Locate the cell with the specified text and output its (x, y) center coordinate. 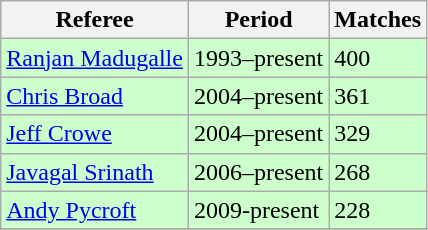
2009-present (258, 210)
268 (378, 172)
Matches (378, 20)
228 (378, 210)
Jeff Crowe (95, 134)
Period (258, 20)
Javagal Srinath (95, 172)
Andy Pycroft (95, 210)
Referee (95, 20)
361 (378, 96)
329 (378, 134)
400 (378, 58)
2006–present (258, 172)
Chris Broad (95, 96)
1993–present (258, 58)
Ranjan Madugalle (95, 58)
